Find where the given text appears and provide that cell's center as [X, Y] coordinate. 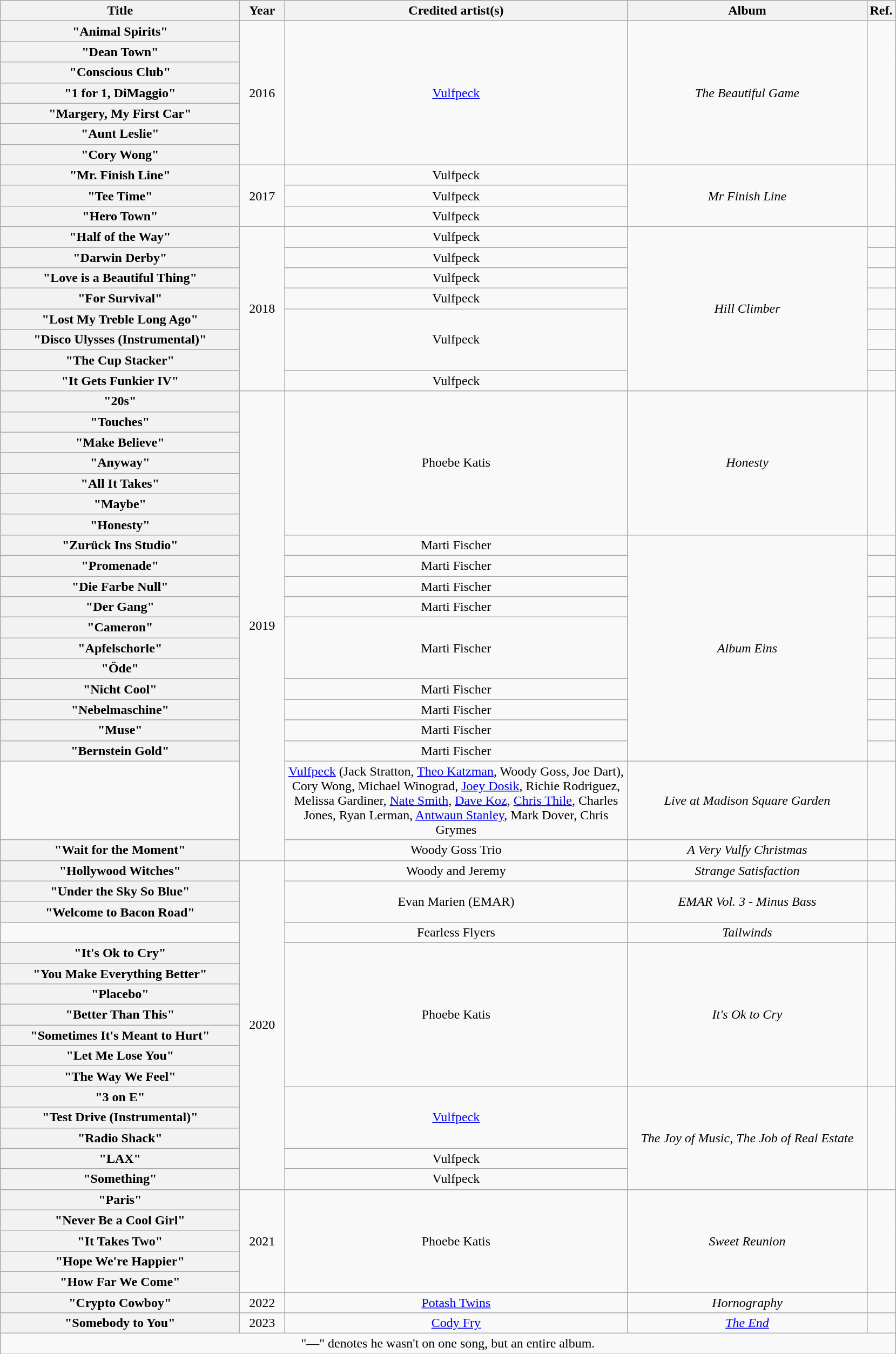
"The Cup Stacker" [120, 360]
"Welcome to Bacon Road" [120, 912]
"How Far We Come" [120, 1282]
"Muse" [120, 730]
2018 [262, 308]
"Lost My Treble Long Ago" [120, 319]
2019 [262, 625]
The Beautiful Game [747, 93]
"Wait for the Moment" [120, 850]
"Hollywood Witches" [120, 871]
"Öde" [120, 669]
2023 [262, 1323]
"Nicht Cool" [120, 689]
2021 [262, 1241]
"—" denotes he wasn't on one song, but an entire album. [448, 1344]
"Die Farbe Null" [120, 586]
"Promenade" [120, 565]
2022 [262, 1302]
Honesty [747, 463]
Live at Madison Square Garden [747, 800]
2020 [262, 1025]
"Cameron" [120, 628]
"Test Drive (Instrumental)" [120, 1117]
"Hero Town" [120, 216]
"Somebody to You" [120, 1323]
"Make Believe" [120, 442]
"Zurück Ins Studio" [120, 545]
EMAR Vol. 3 - Minus Bass [747, 901]
"Cory Wong" [120, 154]
Cody Fry [456, 1323]
Credited artist(s) [456, 11]
Hornography [747, 1302]
The End [747, 1323]
"The Way We Feel" [120, 1076]
Mr Finish Line [747, 196]
Sweet Reunion [747, 1241]
"Conscious Club" [120, 72]
Title [120, 11]
"Tee Time" [120, 196]
Woody Goss Trio [456, 850]
"You Make Everything Better" [120, 974]
"Der Gang" [120, 607]
Hill Climber [747, 308]
Woody and Jeremy [456, 871]
Evan Marien (EMAR) [456, 901]
"Crypto Cowboy" [120, 1302]
Album [747, 11]
"Sometimes It's Meant to Hurt" [120, 1035]
"All It Takes" [120, 483]
Potash Twins [456, 1302]
"Half of the Way" [120, 237]
"Placebo" [120, 994]
"Maybe" [120, 504]
"Better Than This" [120, 1015]
"Apfelschorle" [120, 648]
"Nebelmaschine" [120, 710]
"Paris" [120, 1200]
A Very Vulfy Christmas [747, 850]
2016 [262, 93]
"Let Me Lose You" [120, 1056]
"Under the Sky So Blue" [120, 891]
"Something" [120, 1179]
"Hope We're Happier" [120, 1261]
"3 on E" [120, 1097]
The Joy of Music, The Job of Real Estate [747, 1138]
"Dean Town" [120, 52]
Fearless Flyers [456, 932]
"Animal Spirits" [120, 31]
Ref. [881, 11]
"Anyway" [120, 463]
"Honesty" [120, 524]
"Disco Ulysses (Instrumental)" [120, 340]
"LAX" [120, 1158]
Year [262, 11]
"Radio Shack" [120, 1138]
"Touches" [120, 422]
Tailwinds [747, 932]
"Love is a Beautiful Thing" [120, 278]
"Mr. Finish Line" [120, 175]
"1 for 1, DiMaggio" [120, 93]
"Aunt Leslie" [120, 134]
"For Survival" [120, 299]
"It's Ok to Cry" [120, 953]
2017 [262, 196]
"It Takes Two" [120, 1241]
"Never Be a Cool Girl" [120, 1220]
"Darwin Derby" [120, 258]
"It Gets Funkier IV" [120, 381]
It's Ok to Cry [747, 1014]
Album Eins [747, 648]
"Bernstein Gold" [120, 751]
"Margery, My First Car" [120, 113]
Strange Satisfaction [747, 871]
"20s" [120, 401]
